Search for the cell housing the specified text and yield its (X, Y) center coordinate. 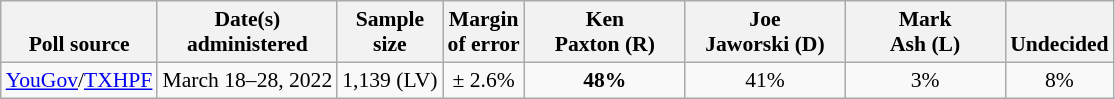
Date(s)administered (247, 32)
Samplesize (390, 32)
March 18–28, 2022 (247, 80)
3% (925, 80)
48% (605, 80)
41% (765, 80)
KenPaxton (R) (605, 32)
Marginof error (484, 32)
1,139 (LV) (390, 80)
± 2.6% (484, 80)
MarkAsh (L) (925, 32)
Poll source (80, 32)
YouGov/TXHPF (80, 80)
8% (1059, 80)
Undecided (1059, 32)
JoeJaworski (D) (765, 32)
